Extract the [x, y] coordinate from the center of the cell holding the provided text.  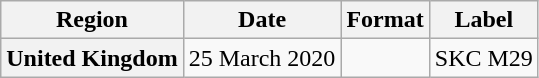
25 March 2020 [262, 58]
Format [385, 20]
United Kingdom [92, 58]
Date [262, 20]
SKC M29 [484, 58]
Region [92, 20]
Label [484, 20]
